Identify which cell holds the provided text, then report its [x, y] central coordinate. 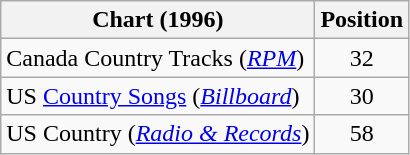
Position [362, 20]
30 [362, 96]
US Country (Radio & Records) [158, 134]
58 [362, 134]
Canada Country Tracks (RPM) [158, 58]
Chart (1996) [158, 20]
US Country Songs (Billboard) [158, 96]
32 [362, 58]
